Search for the cell housing the specified text and yield its [X, Y] center coordinate. 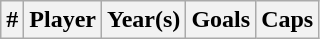
Caps [288, 20]
# [12, 20]
Goals [221, 20]
Player [63, 20]
Year(s) [144, 20]
